Identify which cell holds the provided text, then report its [x, y] central coordinate. 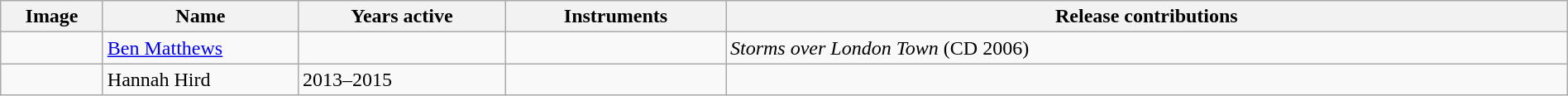
Years active [402, 17]
Hannah Hird [200, 79]
Ben Matthews [200, 48]
2013–2015 [402, 79]
Name [200, 17]
Release contributions [1147, 17]
Storms over London Town (CD 2006) [1147, 48]
Image [52, 17]
Instruments [615, 17]
